Return the [X, Y] coordinate for the center point of the cell that contains the specified text.  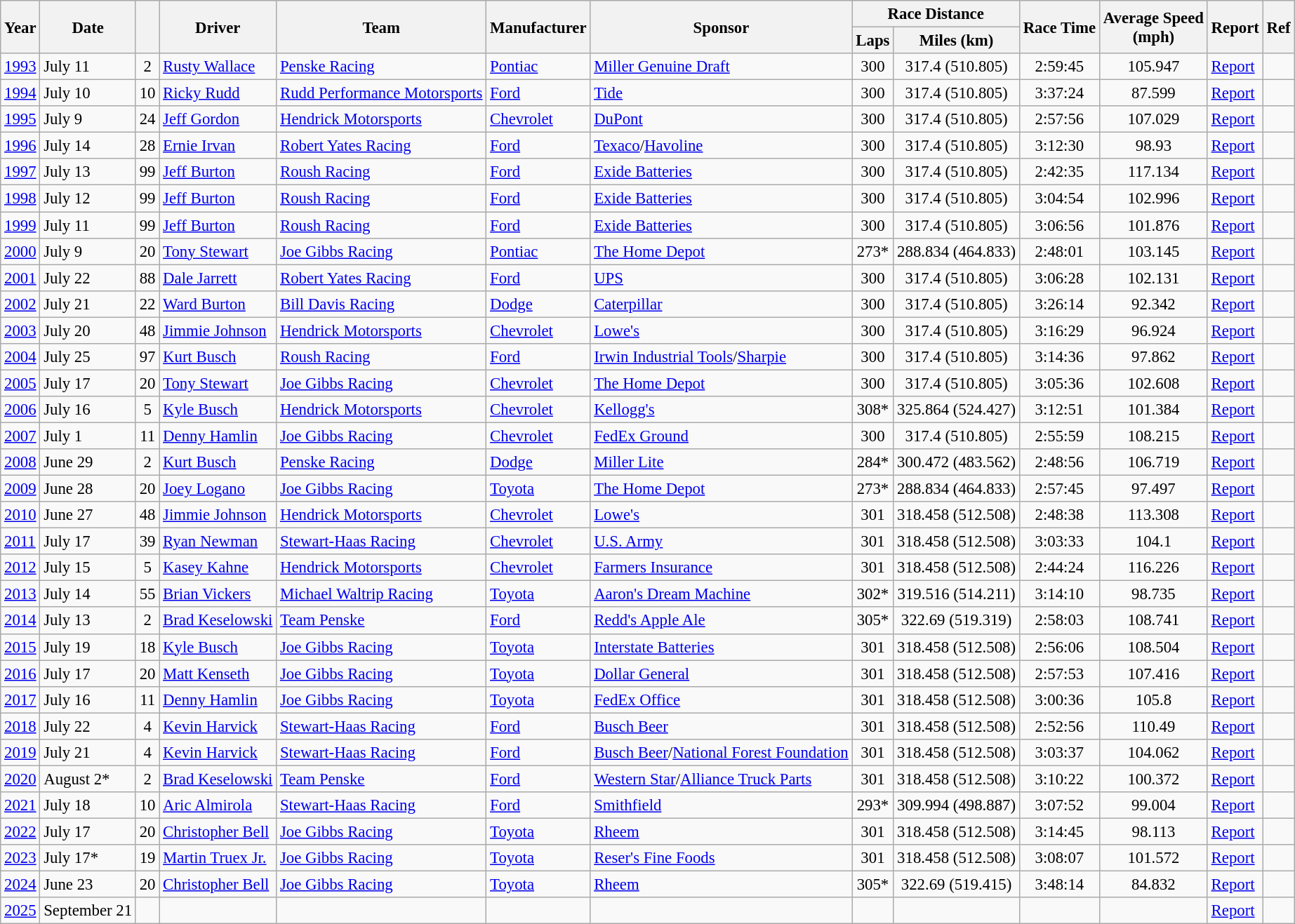
July 10 [88, 93]
Ryan Newman [218, 542]
2025 [20, 911]
107.416 [1154, 674]
2:48:38 [1059, 515]
Michael Waltrip Racing [382, 594]
Caterpillar [722, 304]
102.996 [1154, 199]
Smithfield [722, 805]
2:48:56 [1059, 462]
302* [873, 594]
3:12:51 [1059, 410]
1997 [20, 172]
22 [147, 304]
55 [147, 594]
113.308 [1154, 515]
3:06:56 [1059, 225]
322.69 (519.415) [957, 885]
July 15 [88, 568]
Texaco/Havoline [722, 146]
Brian Vickers [218, 594]
2010 [20, 515]
June 23 [88, 885]
2013 [20, 594]
Jeff Gordon [218, 119]
102.131 [1154, 278]
2:57:53 [1059, 674]
U.S. Army [722, 542]
3:26:14 [1059, 304]
3:14:10 [1059, 594]
98.93 [1154, 146]
97.497 [1154, 489]
2019 [20, 753]
2012 [20, 568]
3:07:52 [1059, 805]
Miles (km) [957, 41]
117.134 [1154, 172]
293* [873, 805]
Western Star/Alliance Truck Parts [722, 779]
Race Time [1059, 27]
3:37:24 [1059, 93]
July 18 [88, 805]
28 [147, 146]
107.029 [1154, 119]
99.004 [1154, 805]
39 [147, 542]
3:16:29 [1059, 330]
104.1 [1154, 542]
2021 [20, 805]
Dale Jarrett [218, 278]
110.49 [1154, 726]
2020 [20, 779]
Reser's Fine Foods [722, 858]
FedEx Ground [722, 436]
Busch Beer [722, 726]
2016 [20, 674]
2:57:45 [1059, 489]
101.572 [1154, 858]
325.864 (524.427) [957, 410]
Irwin Industrial Tools/Sharpie [722, 357]
2017 [20, 699]
100.372 [1154, 779]
98.113 [1154, 831]
FedEx Office [722, 699]
July 1 [88, 436]
Ricky Rudd [218, 93]
103.145 [1154, 251]
3:48:14 [1059, 885]
2:59:45 [1059, 67]
96.924 [1154, 330]
2:44:24 [1059, 568]
July 17* [88, 858]
Miller Genuine Draft [722, 67]
106.719 [1154, 462]
Farmers Insurance [722, 568]
1999 [20, 225]
Busch Beer/National Forest Foundation [722, 753]
2005 [20, 383]
2007 [20, 436]
1998 [20, 199]
Redd's Apple Ale [722, 621]
1994 [20, 93]
2023 [20, 858]
June 27 [88, 515]
105.8 [1154, 699]
Race Distance [936, 14]
2:57:56 [1059, 119]
101.876 [1154, 225]
2:56:06 [1059, 647]
3:03:37 [1059, 753]
July 20 [88, 330]
DuPont [722, 119]
308* [873, 410]
97 [147, 357]
2:55:59 [1059, 436]
284* [873, 462]
UPS [722, 278]
1993 [20, 67]
102.608 [1154, 383]
300.472 (483.562) [957, 462]
105.947 [1154, 67]
2009 [20, 489]
Date [88, 27]
2000 [20, 251]
2004 [20, 357]
August 2* [88, 779]
June 29 [88, 462]
2022 [20, 831]
101.384 [1154, 410]
2:58:03 [1059, 621]
July 12 [88, 199]
2001 [20, 278]
84.832 [1154, 885]
2024 [20, 885]
108.741 [1154, 621]
2015 [20, 647]
2008 [20, 462]
Ward Burton [218, 304]
Laps [873, 41]
309.994 (498.887) [957, 805]
2006 [20, 410]
June 28 [88, 489]
1995 [20, 119]
3:10:22 [1059, 779]
3:04:54 [1059, 199]
3:14:36 [1059, 357]
2011 [20, 542]
87.599 [1154, 93]
Martin Truex Jr. [218, 858]
Dollar General [722, 674]
3:00:36 [1059, 699]
Rudd Performance Motorsports [382, 93]
3:12:30 [1059, 146]
Driver [218, 27]
108.215 [1154, 436]
18 [147, 647]
Interstate Batteries [722, 647]
108.504 [1154, 647]
2:52:56 [1059, 726]
Tide [722, 93]
Ref [1279, 27]
92.342 [1154, 304]
3:06:28 [1059, 278]
Matt Kenseth [218, 674]
July 19 [88, 647]
3:05:36 [1059, 383]
2:42:35 [1059, 172]
319.516 (514.211) [957, 594]
3:08:07 [1059, 858]
Sponsor [722, 27]
2002 [20, 304]
97.862 [1154, 357]
3:14:45 [1059, 831]
Joey Logano [218, 489]
Bill Davis Racing [382, 304]
Kellogg's [722, 410]
Miller Lite [722, 462]
104.062 [1154, 753]
Team [382, 27]
Year [20, 27]
19 [147, 858]
Kasey Kahne [218, 568]
Manufacturer [538, 27]
322.69 (519.319) [957, 621]
Ernie Irvan [218, 146]
Aaron's Dream Machine [722, 594]
2018 [20, 726]
September 21 [88, 911]
24 [147, 119]
3:03:33 [1059, 542]
July 25 [88, 357]
Rusty Wallace [218, 67]
2:48:01 [1059, 251]
2014 [20, 621]
2003 [20, 330]
116.226 [1154, 568]
1996 [20, 146]
98.735 [1154, 594]
Average Speed(mph) [1154, 27]
Aric Almirola [218, 805]
88 [147, 278]
